Locate the cell with the specified text and output its [x, y] center coordinate. 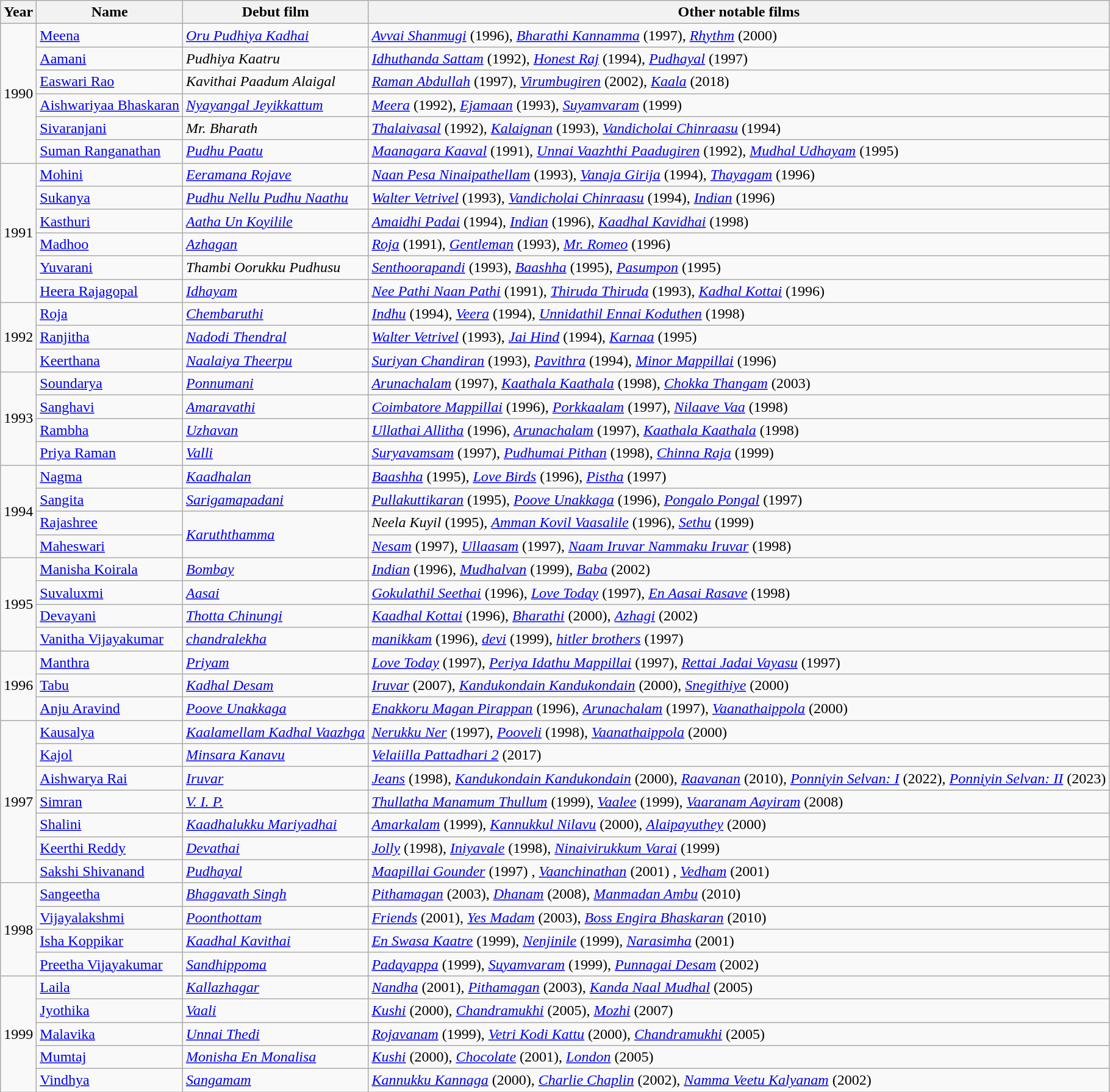
Tabu [110, 686]
Indian (1996), Mudhalvan (1999), Baba (2002) [739, 569]
Rambha [110, 430]
Meena [110, 35]
Meera (1992), Ejamaan (1993), Suyamvaram (1999) [739, 105]
Sangita [110, 500]
Ponnumani [275, 384]
1997 [18, 802]
manikkam (1996), devi (1999), hitler brothers (1997) [739, 639]
Padayappa (1999), Suyamvaram (1999), Punnagai Desam (2002) [739, 964]
Rajashree [110, 523]
1993 [18, 418]
Suvaluxmi [110, 592]
Eeramana Rojave [275, 174]
Iruvar [275, 778]
Pudhiya Kaatru [275, 59]
Kaalamellam Kadhal Vaazhga [275, 732]
Pudhu Nellu Pudhu Naathu [275, 198]
Vanitha Vijayakumar [110, 639]
Uzhavan [275, 430]
Manisha Koirala [110, 569]
Suriyan Chandiran (1993), Pavithra (1994), Minor Mappillai (1996) [739, 361]
Naalaiya Theerpu [275, 361]
Suman Ranganathan [110, 151]
Suryavamsam (1997), Pudhumai Pithan (1998), Chinna Raja (1999) [739, 453]
Naan Pesa Ninaipathellam (1993), Vanaja Girija (1994), Thayagam (1996) [739, 174]
1992 [18, 337]
Simran [110, 802]
Amarkalam (1999), Kannukkul Nilavu (2000), Alaipayuthey (2000) [739, 825]
Pudhu Paatu [275, 151]
Kushi (2000), Chocolate (2001), London (2005) [739, 1057]
Jolly (1998), Iniyavale (1998), Ninaivirukkum Varai (1999) [739, 848]
Poove Unakkaga [275, 709]
Preetha Vijayakumar [110, 964]
Isha Koppikar [110, 941]
Thambi Oorukku Pudhusu [275, 267]
Kadhal Desam [275, 686]
Bombay [275, 569]
Thalaivasal (1992), Kalaignan (1993), Vandicholai Chinraasu (1994) [739, 128]
Velaiilla Pattadhari 2 (2017) [739, 755]
Manthra [110, 662]
Roja [110, 314]
Iruvar (2007), Kandukondain Kandukondain (2000), Snegithiye (2000) [739, 686]
Sangamam [275, 1080]
Kushi (2000), Chandramukhi (2005), Mozhi (2007) [739, 1010]
Love Today (1997), Periya Idathu Mappillai (1997), Rettai Jadai Vayasu (1997) [739, 662]
Nerukku Ner (1997), Pooveli (1998), Vaanathaippola (2000) [739, 732]
1996 [18, 685]
Thotta Chinungi [275, 616]
1994 [18, 511]
Mohini [110, 174]
Maanagara Kaaval (1991), Unnai Vaazhthi Paadugiren (1992), Mudhal Udhayam (1995) [739, 151]
Nyayangal Jeyikkattum [275, 105]
Nagma [110, 476]
Kausalya [110, 732]
Kajol [110, 755]
1998 [18, 929]
Arunachalam (1997), Kaathala Kaathala (1998), Chokka Thangam (2003) [739, 384]
Minsara Kanavu [275, 755]
Maheswari [110, 546]
Pithamagan (2003), Dhanam (2008), Manmadan Ambu (2010) [739, 894]
Kavithai Paadum Alaigal [275, 82]
Oru Pudhiya Kadhai [275, 35]
Jeans (1998), Kandukondain Kandukondain (2000), Raavanan (2010), Ponniyin Selvan: I (2022), Ponniyin Selvan: II (2023) [739, 778]
Ullathai Allitha (1996), Arunachalam (1997), Kaathala Kaathala (1998) [739, 430]
Vindhya [110, 1080]
Ranjitha [110, 337]
Keerthi Reddy [110, 848]
Mr. Bharath [275, 128]
Coimbatore Mappillai (1996), Porkkaalam (1997), Nilaave Vaa (1998) [739, 407]
Senthoorapandi (1993), Baashha (1995), Pasumpon (1995) [739, 267]
Gokulathil Seethai (1996), Love Today (1997), En Aasai Rasave (1998) [739, 592]
Walter Vetrivel (1993), Vandicholai Chinraasu (1994), Indian (1996) [739, 198]
Kaadhal Kottai (1996), Bharathi (2000), Azhagi (2002) [739, 616]
1999 [18, 1033]
Sanghavi [110, 407]
Friends (2001), Yes Madam (2003), Boss Engira Bhaskaran (2010) [739, 918]
Amaidhi Padai (1994), Indian (1996), Kaadhal Kavidhai (1998) [739, 221]
Pudhayal [275, 871]
Roja (1991), Gentleman (1993), Mr. Romeo (1996) [739, 244]
Idhuthanda Sattam (1992), Honest Raj (1994), Pudhayal (1997) [739, 59]
Shalini [110, 825]
Raman Abdullah (1997), Virumbugiren (2002), Kaala (2018) [739, 82]
Kallazhagar [275, 987]
Pullakuttikaran (1995), Poove Unakkaga (1996), Pongalo Pongal (1997) [739, 500]
Nesam (1997), Ullaasam (1997), Naam Iruvar Nammaku Iruvar (1998) [739, 546]
Mumtaj [110, 1057]
Enakkoru Magan Pirappan (1996), Arunachalam (1997), Vaanathaippola (2000) [739, 709]
Aishwariyaa Bhaskaran [110, 105]
Sukanya [110, 198]
Avvai Shanmugi (1996), Bharathi Kannamma (1997), Rhythm (2000) [739, 35]
Easwari Rao [110, 82]
chandralekha [275, 639]
Amaravathi [275, 407]
Priya Raman [110, 453]
Malavika [110, 1034]
Karuththamma [275, 534]
Chembaruthi [275, 314]
Indhu (1994), Veera (1994), Unnidathil Ennai Koduthen (1998) [739, 314]
Kaadhalan [275, 476]
Neela Kuyil (1995), Amman Kovil Vaasalile (1996), Sethu (1999) [739, 523]
Baashha (1995), Love Birds (1996), Pistha (1997) [739, 476]
Anju Aravind [110, 709]
Yuvarani [110, 267]
Kasthuri [110, 221]
Azhagan [275, 244]
Madhoo [110, 244]
Sandhippoma [275, 964]
Nee Pathi Naan Pathi (1991), Thiruda Thiruda (1993), Kadhal Kottai (1996) [739, 291]
Monisha En Monalisa [275, 1057]
Name [110, 12]
Walter Vetrivel (1993), Jai Hind (1994), Karnaa (1995) [739, 337]
Sarigamapadani [275, 500]
Nandha (2001), Pithamagan (2003), Kanda Naal Mudhal (2005) [739, 987]
En Swasa Kaatre (1999), Nenjinile (1999), Narasimha (2001) [739, 941]
Laila [110, 987]
Vijayalakshmi [110, 918]
Priyam [275, 662]
Vaali [275, 1010]
Poonthottam [275, 918]
Maapillai Gounder (1997) , Vaanchinathan (2001) , Vedham (2001) [739, 871]
Thullatha Manamum Thullum (1999), Vaalee (1999), Vaaranam Aayiram (2008) [739, 802]
Keerthana [110, 361]
V. I. P. [275, 802]
Aamani [110, 59]
Devathai [275, 848]
Year [18, 12]
Nadodi Thendral [275, 337]
1995 [18, 604]
Bhagavath Singh [275, 894]
Sakshi Shivanand [110, 871]
Aasai [275, 592]
Aatha Un Koyilile [275, 221]
Valli [275, 453]
Kaadhalukku Mariyadhai [275, 825]
Soundarya [110, 384]
Sangeetha [110, 894]
Debut film [275, 12]
Kannukku Kannaga (2000), Charlie Chaplin (2002), Namma Veetu Kalyanam (2002) [739, 1080]
Kaadhal Kavithai [275, 941]
Other notable films [739, 12]
Jyothika [110, 1010]
Unnai Thedi [275, 1034]
1991 [18, 232]
Sivaranjani [110, 128]
Idhayam [275, 291]
1990 [18, 93]
Rojavanam (1999), Vetri Kodi Kattu (2000), Chandramukhi (2005) [739, 1034]
Aishwarya Rai [110, 778]
Heera Rajagopal [110, 291]
Devayani [110, 616]
